Determine the (X, Y) coordinate at the center of the cell enclosing the given text.  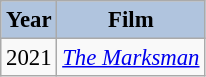
2021 (29, 58)
Year (29, 20)
Film (131, 20)
The Marksman (131, 58)
